Output the (X, Y) coordinate of the center of the cell containing the given text.  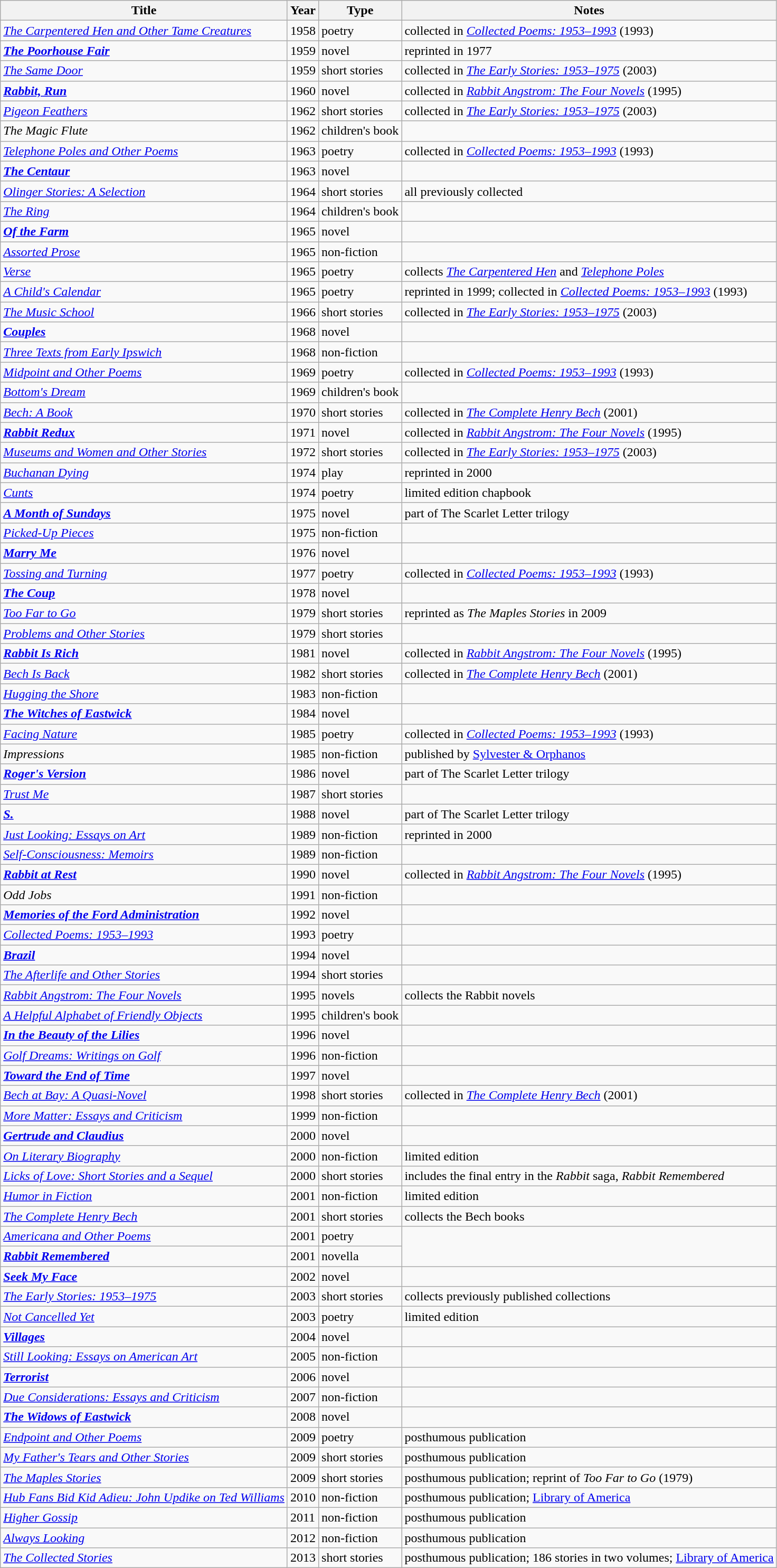
1981 (303, 654)
collects the Rabbit novels (589, 995)
More Matter: Essays and Criticism (144, 1116)
In the Beauty of the Lilies (144, 1035)
1988 (303, 814)
collects previously published collections (589, 1297)
The Same Door (144, 71)
Always Looking (144, 1538)
The Complete Henry Bech (144, 1216)
all previously collected (589, 191)
Americana and Other Poems (144, 1236)
Facing Nature (144, 734)
Impressions (144, 754)
1983 (303, 694)
Not Cancelled Yet (144, 1317)
Odd Jobs (144, 895)
Still Looking: Essays on American Art (144, 1357)
Year (303, 11)
Hub Fans Bid Kid Adieu: John Updike on Ted Williams (144, 1497)
Endpoint and Other Poems (144, 1437)
posthumous publication; 186 stories in two volumes; Library of America (589, 1558)
2010 (303, 1497)
On Literary Biography (144, 1156)
Problems and Other Stories (144, 634)
Bech Is Back (144, 674)
Assorted Prose (144, 252)
The Magic Flute (144, 131)
Too Far to Go (144, 613)
The Carpentered Hen and Other Tame Creatures (144, 31)
Bech at Bay: A Quasi-Novel (144, 1095)
1986 (303, 774)
Hugging the Shore (144, 694)
Rabbit Redux (144, 432)
The Collected Stories (144, 1558)
1958 (303, 31)
posthumous publication; reprint of Too Far to Go (1979) (589, 1477)
A Child's Calendar (144, 292)
Bottom's Dream (144, 392)
The Maples Stories (144, 1477)
The Music School (144, 312)
Cunts (144, 493)
Rabbit Is Rich (144, 654)
The Poorhouse Fair (144, 51)
1972 (303, 452)
collects the Bech books (589, 1216)
A Month of Sundays (144, 513)
The Afterlife and Other Stories (144, 975)
Just Looking: Essays on Art (144, 834)
S. (144, 814)
Couples (144, 332)
The Centaur (144, 171)
2004 (303, 1337)
1991 (303, 895)
includes the final entry in the Rabbit saga, Rabbit Remembered (589, 1176)
Rabbit, Run (144, 91)
Golf Dreams: Writings on Golf (144, 1055)
Roger's Version (144, 774)
Of the Farm (144, 231)
1993 (303, 935)
1960 (303, 91)
Notes (589, 11)
The Witches of Eastwick (144, 714)
1982 (303, 674)
Rabbit Angstrom: The Four Novels (144, 995)
limited edition chapbook (589, 493)
2011 (303, 1517)
2008 (303, 1417)
2002 (303, 1277)
The Widows of Eastwick (144, 1417)
novella (360, 1257)
Picked-Up Pieces (144, 533)
Toward the End of Time (144, 1075)
2005 (303, 1357)
The Early Stories: 1953–1975 (144, 1297)
Pigeon Feathers (144, 111)
1997 (303, 1075)
collects The Carpentered Hen and Telephone Poles (589, 272)
Museums and Women and Other Stories (144, 452)
Terrorist (144, 1377)
Villages (144, 1337)
novels (360, 995)
2007 (303, 1397)
Telephone Poles and Other Poems (144, 151)
1971 (303, 432)
2013 (303, 1558)
1977 (303, 573)
A Helpful Alphabet of Friendly Objects (144, 1015)
Tossing and Turning (144, 573)
Bech: A Book (144, 412)
Memories of the Ford Administration (144, 915)
Rabbit Remembered (144, 1257)
1978 (303, 593)
Buchanan Dying (144, 473)
1999 (303, 1116)
play (360, 473)
published by Sylvester & Orphanos (589, 754)
Collected Poems: 1953–1993 (144, 935)
2006 (303, 1377)
1966 (303, 312)
reprinted in 1999; collected in Collected Poems: 1953–1993 (1993) (589, 292)
Three Texts from Early Ipswich (144, 352)
Seek My Face (144, 1277)
Humor in Fiction (144, 1196)
Marry Me (144, 553)
1987 (303, 794)
Title (144, 11)
1998 (303, 1095)
Brazil (144, 955)
The Coup (144, 593)
reprinted as The Maples Stories in 2009 (589, 613)
Midpoint and Other Poems (144, 372)
Trust Me (144, 794)
Licks of Love: Short Stories and a Sequel (144, 1176)
posthumous publication; Library of America (589, 1497)
Gertrude and Claudius (144, 1136)
Verse (144, 272)
1984 (303, 714)
Higher Gossip (144, 1517)
1990 (303, 874)
1976 (303, 553)
Self-Consciousness: Memoirs (144, 854)
The Ring (144, 211)
1970 (303, 412)
2012 (303, 1538)
1992 (303, 915)
reprinted in 1977 (589, 51)
Rabbit at Rest (144, 874)
Olinger Stories: A Selection (144, 191)
Type (360, 11)
My Father's Tears and Other Stories (144, 1457)
Due Considerations: Essays and Criticism (144, 1397)
